Search for the cell housing the specified text and yield its (X, Y) center coordinate. 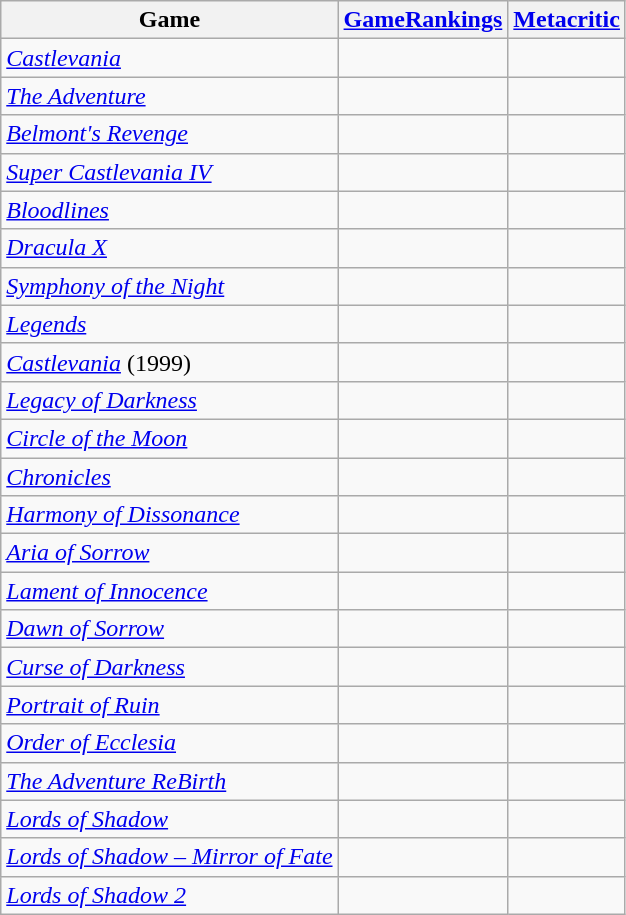
Lords of Shadow – Mirror of Fate (170, 857)
Chronicles (170, 477)
The Adventure (170, 96)
The Adventure ReBirth (170, 781)
Belmont's Revenge (170, 134)
GameRankings (423, 20)
Circle of the Moon (170, 438)
Castlevania (170, 58)
Curse of Darkness (170, 667)
Lament of Innocence (170, 591)
Portrait of Ruin (170, 705)
Super Castlevania IV (170, 172)
Order of Ecclesia (170, 743)
Lords of Shadow 2 (170, 895)
Game (170, 20)
Castlevania (1999) (170, 362)
Symphony of the Night (170, 286)
Lords of Shadow (170, 819)
Legacy of Darkness (170, 400)
Harmony of Dissonance (170, 515)
Bloodlines (170, 210)
Dracula X (170, 248)
Legends (170, 324)
Metacritic (567, 20)
Aria of Sorrow (170, 553)
Dawn of Sorrow (170, 629)
